Search for the cell housing the specified text and yield its [X, Y] center coordinate. 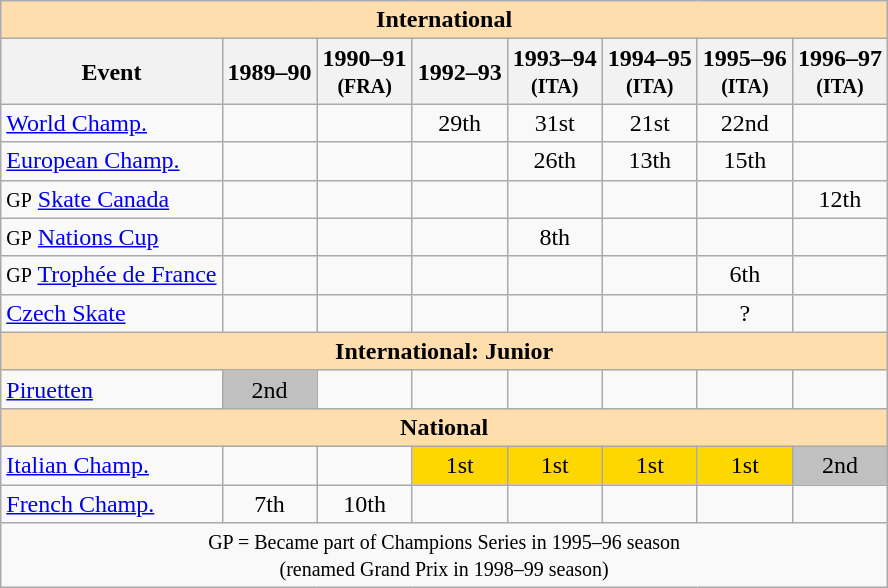
26th [554, 161]
6th [744, 275]
Event [112, 72]
31st [554, 123]
13th [650, 161]
29th [460, 123]
European Champ. [112, 161]
International [444, 20]
22nd [744, 123]
GP Nations Cup [112, 237]
World Champ. [112, 123]
10th [364, 503]
GP Skate Canada [112, 199]
8th [554, 237]
National [444, 427]
1994–95 (ITA) [650, 72]
Piruetten [112, 389]
1996–97 (ITA) [840, 72]
Italian Champ. [112, 465]
1990–91 (FRA) [364, 72]
21st [650, 123]
15th [744, 161]
GP = Became part of Champions Series in 1995–96 season (renamed Grand Prix in 1998–99 season) [444, 556]
12th [840, 199]
1995–96 (ITA) [744, 72]
GP Trophée de France [112, 275]
International: Junior [444, 351]
? [744, 313]
1989–90 [270, 72]
Czech Skate [112, 313]
1992–93 [460, 72]
7th [270, 503]
French Champ. [112, 503]
1993–94 (ITA) [554, 72]
